Locate the cell with the specified text and output its (x, y) center coordinate. 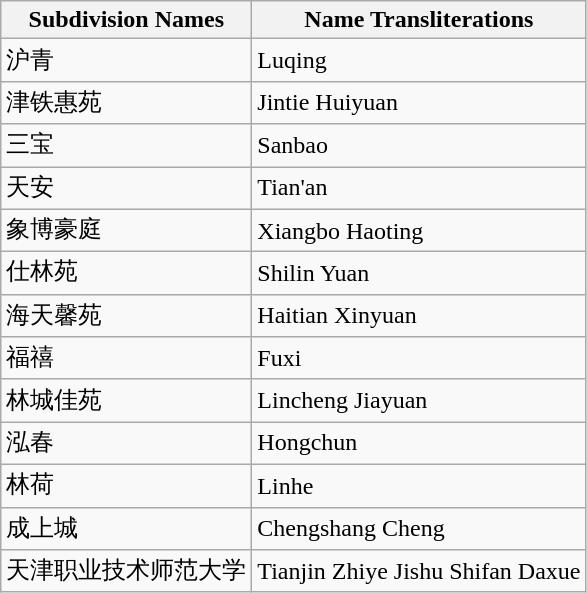
Hongchun (419, 444)
象博豪庭 (126, 230)
林荷 (126, 486)
三宝 (126, 146)
Chengshang Cheng (419, 528)
Xiangbo Haoting (419, 230)
Name Transliterations (419, 20)
Luqing (419, 60)
Jintie Huiyuan (419, 102)
Shilin Yuan (419, 274)
Tian'an (419, 188)
仕林苑 (126, 274)
天安 (126, 188)
Linhe (419, 486)
天津职业技术师范大学 (126, 572)
Haitian Xinyuan (419, 316)
Tianjin Zhiye Jishu Shifan Daxue (419, 572)
海天馨苑 (126, 316)
Lincheng Jiayuan (419, 400)
Sanbao (419, 146)
沪青 (126, 60)
津铁惠苑 (126, 102)
Subdivision Names (126, 20)
林城佳苑 (126, 400)
Fuxi (419, 358)
福禧 (126, 358)
泓春 (126, 444)
成上城 (126, 528)
